Locate the cell with the specified text and output its (x, y) center coordinate. 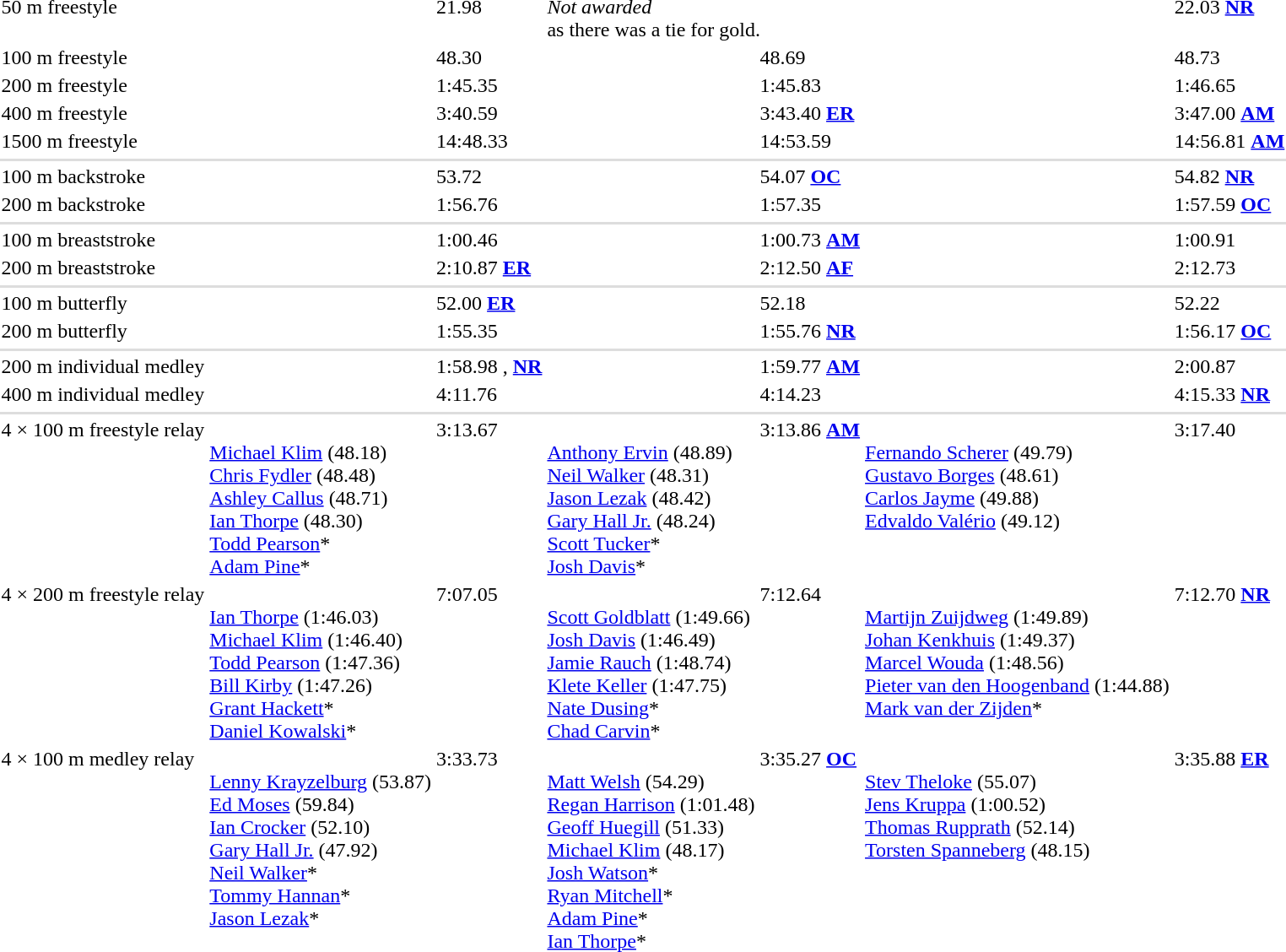
14:53.59 (810, 141)
3:47.00 AM (1229, 113)
1:00.73 AM (810, 240)
52.00 ER (489, 303)
48.69 (810, 57)
4 × 100 m freestyle relay (103, 498)
2:00.87 (1229, 366)
4 × 200 m freestyle relay (103, 663)
3:13.86 AM (810, 498)
200 m backstroke (103, 204)
200 m butterfly (103, 331)
200 m breaststroke (103, 268)
200 m individual medley (103, 366)
1:55.35 (489, 331)
1:45.83 (810, 85)
200 m freestyle (103, 85)
1:45.35 (489, 85)
7:12.70 NR (1229, 663)
53.72 (489, 176)
1:55.76 NR (810, 331)
4:14.23 (810, 394)
3:17.40 (1229, 498)
1500 m freestyle (103, 141)
1:58.98 , NR (489, 366)
1:56.76 (489, 204)
3:43.40 ER (810, 113)
14:48.33 (489, 141)
7:12.64 (810, 663)
52.22 (1229, 303)
7:07.05 (489, 663)
54.07 OC (810, 176)
Fernando Scherer (49.79) Gustavo Borges (48.61) Carlos Jayme (49.88) Edvaldo Valério (49.12) (1018, 498)
1:56.17 OC (1229, 331)
1:46.65 (1229, 85)
3:40.59 (489, 113)
52.18 (810, 303)
54.82 NR (1229, 176)
100 m freestyle (103, 57)
1:57.35 (810, 204)
48.30 (489, 57)
100 m butterfly (103, 303)
4:11.76 (489, 394)
Anthony Ervin (48.89) Neil Walker (48.31) Jason Lezak (48.42) Gary Hall Jr. (48.24)Scott Tucker*Josh Davis* (651, 498)
100 m backstroke (103, 176)
1:57.59 OC (1229, 204)
1:59.77 AM (810, 366)
1:00.46 (489, 240)
Michael Klim (48.18) Chris Fydler (48.48) Ashley Callus (48.71) Ian Thorpe (48.30)Todd Pearson*Adam Pine* (321, 498)
14:56.81 AM (1229, 141)
100 m breaststroke (103, 240)
3:13.67 (489, 498)
400 m freestyle (103, 113)
2:12.73 (1229, 268)
4:15.33 NR (1229, 394)
Martijn Zuijdweg (1:49.89) Johan Kenkhuis (1:49.37) Marcel Wouda (1:48.56) Pieter van den Hoogenband (1:44.88)Mark van der Zijden* (1018, 663)
2:12.50 AF (810, 268)
Scott Goldblatt (1:49.66) Josh Davis (1:46.49) Jamie Rauch (1:48.74) Klete Keller (1:47.75)Nate Dusing*Chad Carvin* (651, 663)
48.73 (1229, 57)
Ian Thorpe (1:46.03) Michael Klim (1:46.40) Todd Pearson (1:47.36) Bill Kirby (1:47.26) Grant Hackett*Daniel Kowalski* (321, 663)
1:00.91 (1229, 240)
400 m individual medley (103, 394)
2:10.87 ER (489, 268)
